Capture the cell that displays the provided text and extract its (x, y) central coordinate. 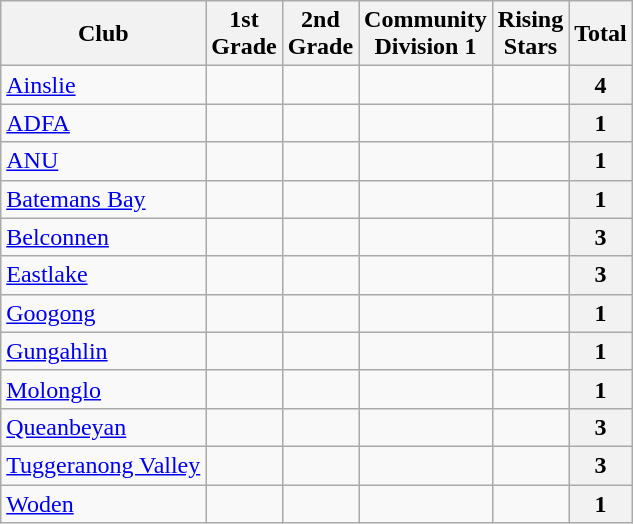
CommunityDivision 1 (426, 34)
Queanbeyan (104, 427)
ANU (104, 161)
Club (104, 34)
4 (601, 85)
Googong (104, 313)
ADFA (104, 123)
Tuggeranong Valley (104, 465)
RisingStars (530, 34)
Gungahlin (104, 351)
Molonglo (104, 389)
2ndGrade (320, 34)
Eastlake (104, 275)
Belconnen (104, 237)
Woden (104, 503)
1stGrade (244, 34)
Ainslie (104, 85)
Batemans Bay (104, 199)
Total (601, 34)
